Locate the cell with the specified text and output its (X, Y) center coordinate. 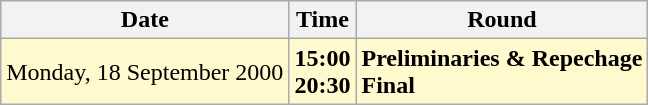
Date (145, 20)
Time (322, 20)
Preliminaries & RepechageFinal (502, 72)
Round (502, 20)
15:0020:30 (322, 72)
Monday, 18 September 2000 (145, 72)
